Determine the (X, Y) coordinate at the center of the cell enclosing the given text.  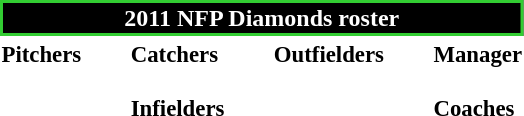
2011 NFP Diamonds roster (262, 18)
